Return [x, y] of the center of cell containing provided text 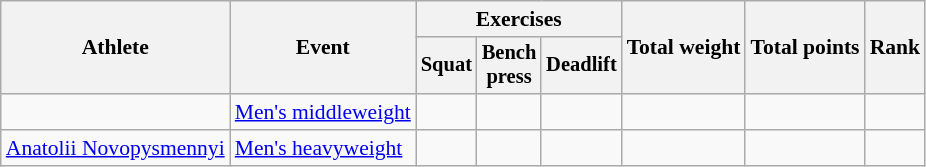
Squat [446, 66]
Deadlift [581, 66]
Benchpress [509, 66]
Exercises [519, 19]
Event [323, 48]
Rank [896, 48]
Anatolii Novopysmennyi [116, 148]
Athlete [116, 48]
Total points [804, 48]
Men's heavyweight [323, 148]
Total weight [684, 48]
Men's middleweight [323, 112]
